Determine the [X, Y] coordinate at the center of the cell enclosing the given text.  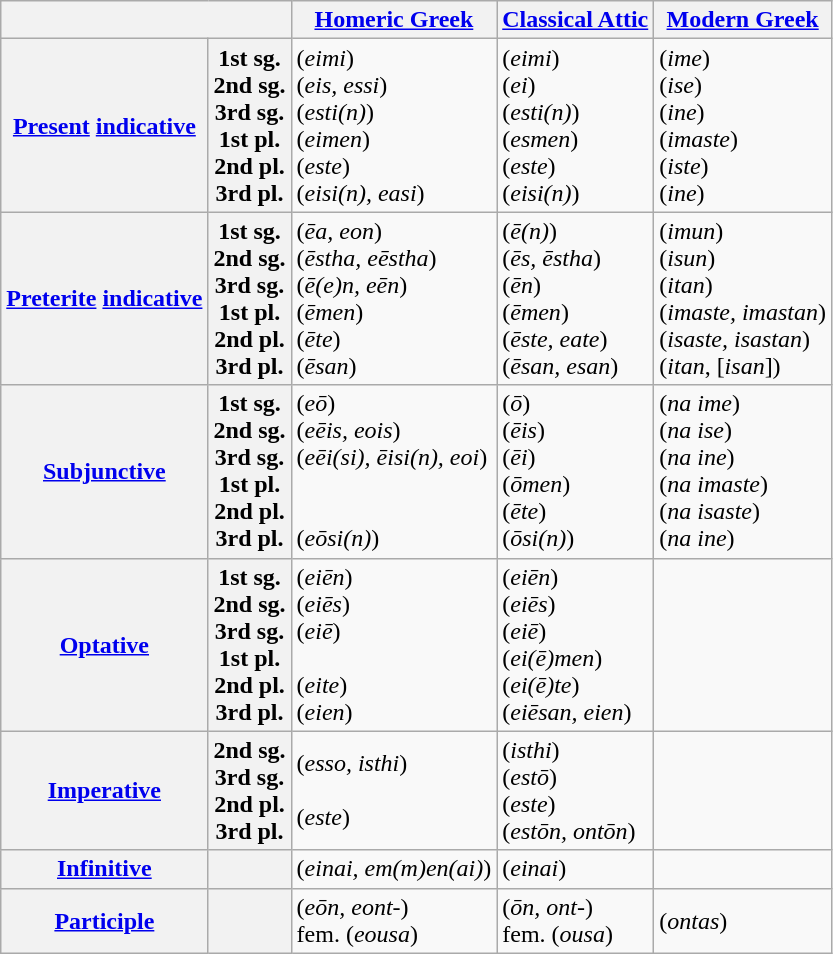
(isthi) (estō) (este) (estōn, ontōn) [576, 790]
(esso, isthi) (este) [394, 790]
Participle [104, 920]
Homeric Greek [394, 20]
(imun) (isun) (itan) (imaste, imastan) (isaste, isastan) (itan, [isan]) [743, 298]
Imperative [104, 790]
(eimi) (eis, essi) (esti(n)) (eimen) (este) (eisi(n), easi) [394, 126]
Optative [104, 644]
(eō) (eēis, eois) (eēi(si), ēisi(n), eoi) (eōsi(n)) [394, 472]
(ontas) [743, 920]
(einai, em(m)en(ai)) [394, 869]
(eiēn) (eiēs) (eiē) (eite) (eien) [394, 644]
(ime) (ise) (ine) (imaste) (iste) (ine) [743, 126]
(ōn, ont-)fem. (ousa) [576, 920]
(eōn, eont-)fem. (eousa) [394, 920]
(eimi) (ei) (esti(n)) (esmen) (este) (eisi(n)) [576, 126]
(na ime) (na ise) (na ine) (na imaste) (na isaste) (na ine) [743, 472]
2nd sg.3rd sg. 2nd pl. 3rd pl. [250, 790]
(ē(n)) (ēs, ēstha) (ēn) (ēmen) (ēste, eate) (ēsan, esan) [576, 298]
(eiēn) (eiēs) (eiē) (ei(ē)men) (ei(ē)te) (eiēsan, eien) [576, 644]
(einai) [576, 869]
(ēa, eon) (ēstha, eēstha) (ē(e)n, eēn) (ēmen) (ēte) (ēsan) [394, 298]
Present indicative [104, 126]
Classical Attic [576, 20]
Infinitive [104, 869]
(ō) (ēis) (ēi) (ōmen) (ēte) (ōsi(n)) [576, 472]
Subjunctive [104, 472]
Preterite indicative [104, 298]
Modern Greek [743, 20]
